Extract the [X, Y] coordinate from the center of the cell holding the provided text.  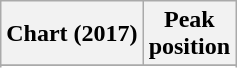
Peak position [189, 34]
Chart (2017) [72, 34]
